Return the [X, Y] coordinate for the center point of the cell that contains the specified text.  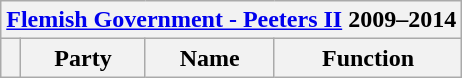
Name [210, 58]
Function [368, 58]
Flemish Government - Peeters II 2009–2014 [232, 20]
Party [83, 58]
